Pinpoint the cell where the given text exists, returning its [X, Y] midpoint coordinate. 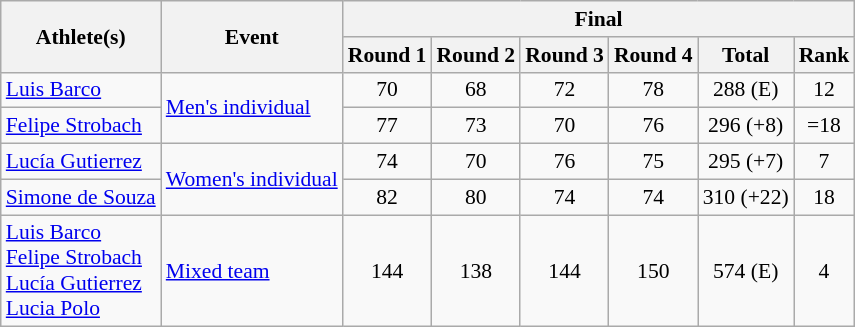
80 [476, 197]
295 (+7) [746, 162]
75 [654, 162]
Luis Barco [81, 90]
18 [824, 197]
Total [746, 55]
Round 3 [564, 55]
574 (E) [746, 271]
Men's individual [252, 108]
Event [252, 36]
78 [654, 90]
138 [476, 271]
72 [564, 90]
296 (+8) [746, 126]
Luis BarcoFelipe StrobachLucía GutierrezLucia Polo [81, 271]
73 [476, 126]
310 (+22) [746, 197]
Mixed team [252, 271]
Round 2 [476, 55]
68 [476, 90]
12 [824, 90]
82 [388, 197]
77 [388, 126]
150 [654, 271]
Rank [824, 55]
7 [824, 162]
Women's individual [252, 180]
288 (E) [746, 90]
Lucía Gutierrez [81, 162]
=18 [824, 126]
Round 4 [654, 55]
Simone de Souza [81, 197]
Felipe Strobach [81, 126]
Round 1 [388, 55]
Athlete(s) [81, 36]
4 [824, 271]
Final [599, 19]
